Provide the (x, y) coordinate of the cell's center where the given text is located.  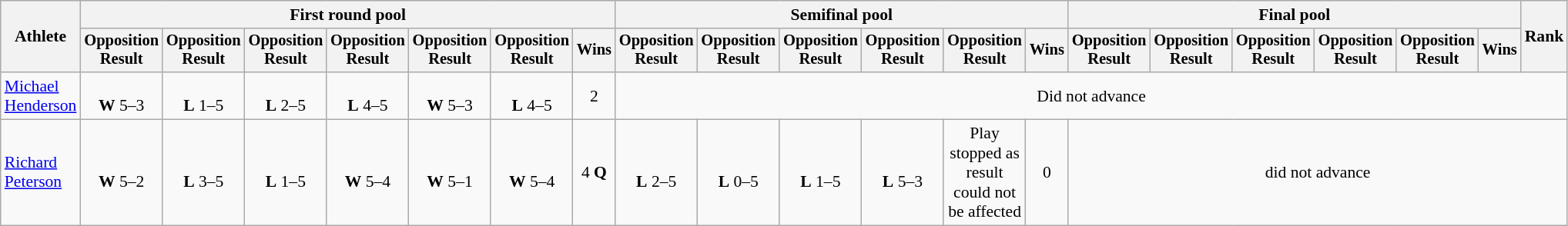
L 5–3 (903, 173)
did not advance (1318, 173)
Athlete (41, 37)
Michael Henderson (41, 95)
Richard Peterson (41, 173)
W 5–2 (122, 173)
Semifinal pool (842, 15)
Did not advance (1091, 95)
2 (595, 95)
4 Q (595, 173)
Rank (1545, 37)
W 5–1 (450, 173)
Final pool (1295, 15)
0 (1047, 173)
L 3–5 (203, 173)
Play stopped asresult could notbe affected (984, 173)
L 0–5 (738, 173)
First round pool (347, 15)
